Determine the (X, Y) coordinate at the center of the cell enclosing the given text.  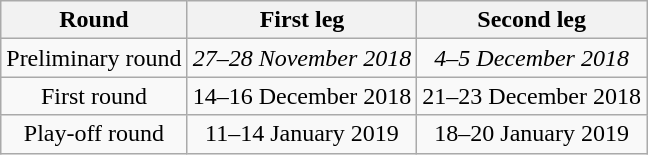
11–14 January 2019 (302, 134)
18–20 January 2019 (532, 134)
Play-off round (94, 134)
4–5 December 2018 (532, 58)
First leg (302, 20)
Preliminary round (94, 58)
First round (94, 96)
Round (94, 20)
21–23 December 2018 (532, 96)
Second leg (532, 20)
14–16 December 2018 (302, 96)
27–28 November 2018 (302, 58)
